Extract the (x, y) coordinate from the center of the cell holding the provided text.  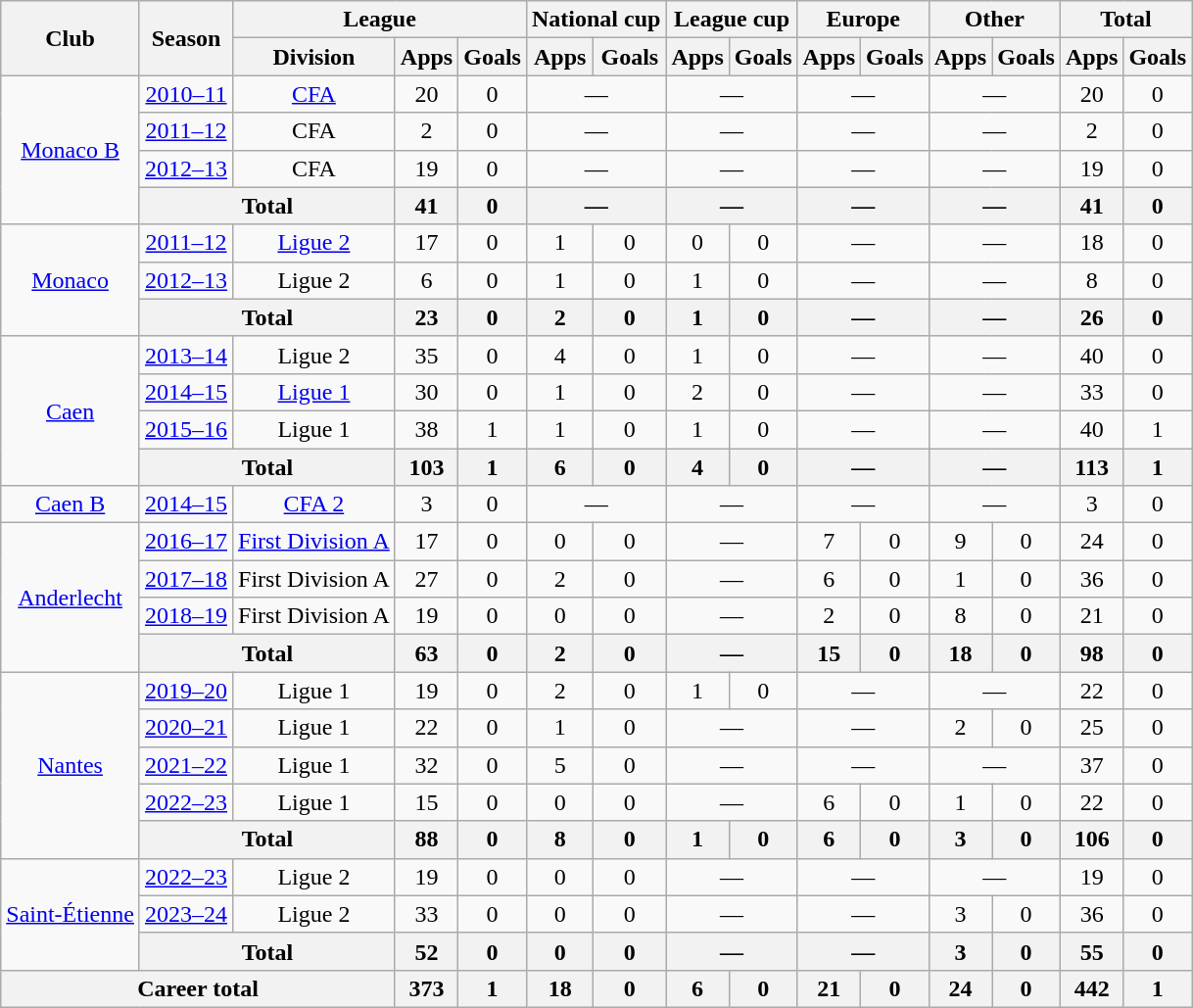
106 (1091, 840)
373 (426, 988)
37 (1091, 765)
7 (829, 542)
Other (994, 20)
63 (426, 653)
Europe (863, 20)
2010–11 (186, 94)
442 (1091, 988)
Club (71, 38)
Nantes (71, 765)
2020–21 (186, 728)
National cup (596, 20)
52 (426, 951)
23 (426, 317)
9 (960, 542)
2023–24 (186, 914)
Monaco (71, 280)
113 (1091, 467)
League cup (732, 20)
CFA 2 (314, 504)
30 (426, 392)
Saint-Étienne (71, 914)
2018–19 (186, 616)
Monaco B (71, 150)
Career total (198, 988)
Anderlecht (71, 598)
Caen B (71, 504)
5 (559, 765)
2021–22 (186, 765)
League (380, 20)
2019–20 (186, 691)
38 (426, 429)
2015–16 (186, 429)
2013–14 (186, 355)
25 (1091, 728)
2017–18 (186, 579)
2016–17 (186, 542)
Division (314, 57)
98 (1091, 653)
Caen (71, 410)
55 (1091, 951)
Season (186, 38)
26 (1091, 317)
103 (426, 467)
35 (426, 355)
32 (426, 765)
27 (426, 579)
88 (426, 840)
